Pinpoint the cell where the given text exists, returning its (X, Y) midpoint coordinate. 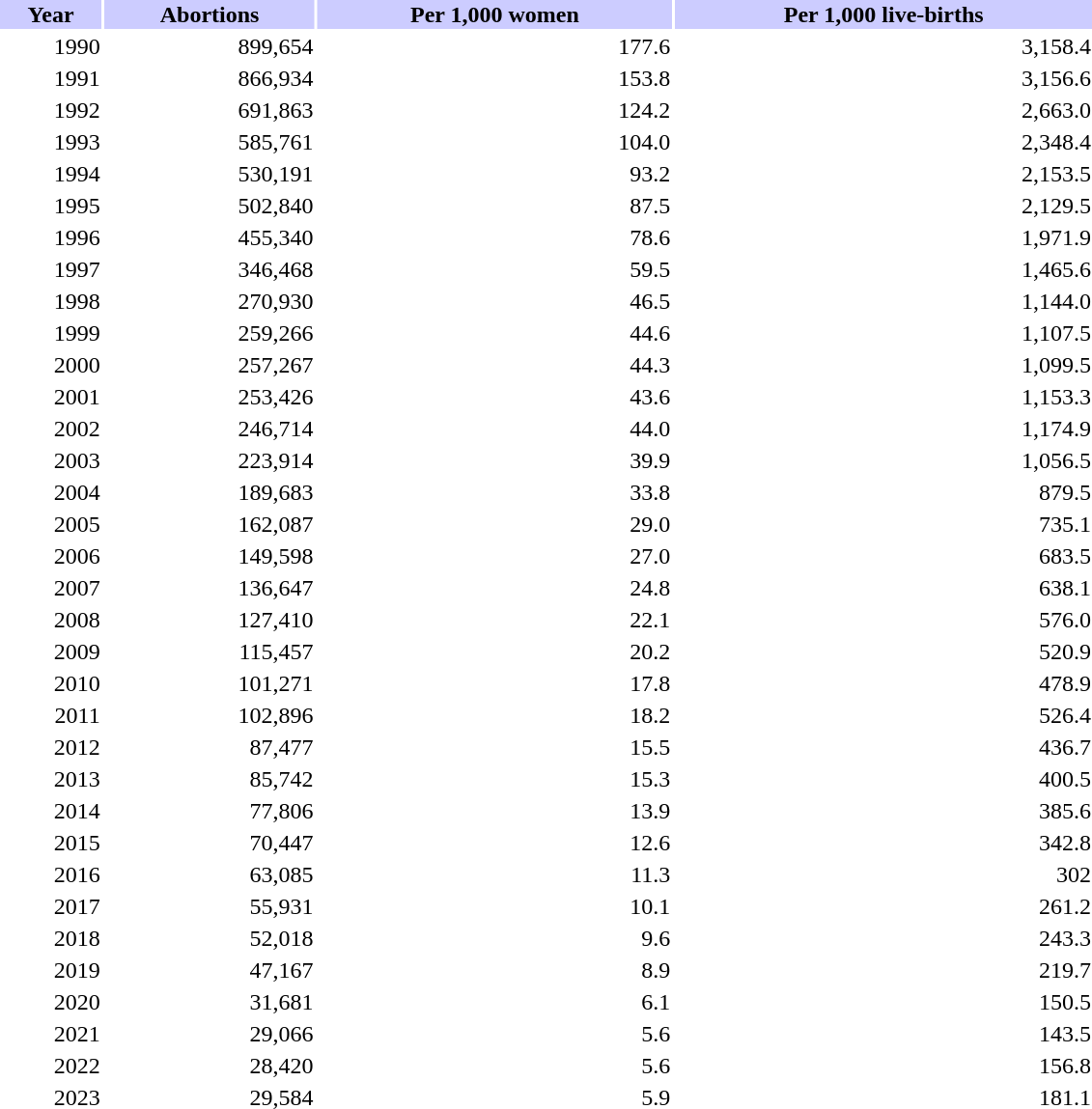
29.0 (494, 524)
1996 (50, 237)
2017 (50, 906)
87.5 (494, 206)
15.3 (494, 779)
55,931 (210, 906)
270,930 (210, 301)
47,167 (210, 970)
2003 (50, 460)
63,085 (210, 874)
253,426 (210, 397)
127,410 (210, 620)
1995 (50, 206)
2019 (50, 970)
13.9 (494, 811)
2012 (50, 747)
2006 (50, 556)
46.5 (494, 301)
1999 (50, 333)
44.3 (494, 365)
6.1 (494, 1002)
28,420 (210, 1066)
149,598 (210, 556)
18.2 (494, 715)
2005 (50, 524)
136,647 (210, 588)
2007 (50, 588)
10.1 (494, 906)
52,018 (210, 938)
2004 (50, 492)
177.6 (494, 46)
2001 (50, 397)
2008 (50, 620)
24.8 (494, 588)
455,340 (210, 237)
12.6 (494, 843)
2013 (50, 779)
29,066 (210, 1034)
33.8 (494, 492)
2021 (50, 1034)
17.8 (494, 683)
153.8 (494, 78)
530,191 (210, 174)
585,761 (210, 142)
691,863 (210, 110)
78.6 (494, 237)
2000 (50, 365)
Year (50, 14)
2018 (50, 938)
1994 (50, 174)
44.6 (494, 333)
124.2 (494, 110)
1991 (50, 78)
223,914 (210, 460)
102,896 (210, 715)
101,271 (210, 683)
8.9 (494, 970)
502,840 (210, 206)
257,267 (210, 365)
11.3 (494, 874)
2002 (50, 429)
1998 (50, 301)
70,447 (210, 843)
1990 (50, 46)
866,934 (210, 78)
1993 (50, 142)
2020 (50, 1002)
2022 (50, 1066)
1992 (50, 110)
2014 (50, 811)
246,714 (210, 429)
22.1 (494, 620)
85,742 (210, 779)
104.0 (494, 142)
2011 (50, 715)
2015 (50, 843)
59.5 (494, 269)
43.6 (494, 397)
259,266 (210, 333)
115,457 (210, 652)
162,087 (210, 524)
899,654 (210, 46)
2009 (50, 652)
2010 (50, 683)
77,806 (210, 811)
87,477 (210, 747)
20.2 (494, 652)
27.0 (494, 556)
44.0 (494, 429)
39.9 (494, 460)
Per 1,000 women (494, 14)
346,468 (210, 269)
9.6 (494, 938)
2016 (50, 874)
15.5 (494, 747)
Abortions (210, 14)
189,683 (210, 492)
93.2 (494, 174)
31,681 (210, 1002)
1997 (50, 269)
